Locate the cell with the specified text and output its (x, y) center coordinate. 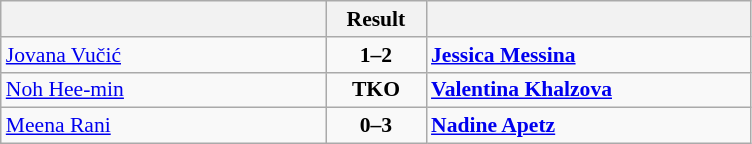
TKO (376, 90)
Noh Hee-min (164, 90)
0–3 (376, 126)
Jovana Vučić (164, 55)
Result (376, 19)
1–2 (376, 55)
Valentina Khalzova (588, 90)
Jessica Messina (588, 55)
Meena Rani (164, 126)
Nadine Apetz (588, 126)
